Identify which cell holds the provided text, then report its [x, y] central coordinate. 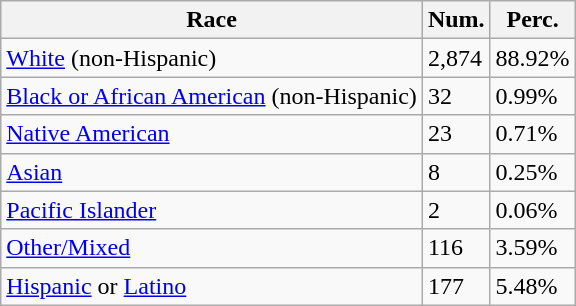
White (non-Hispanic) [212, 58]
Native American [212, 134]
116 [456, 248]
Pacific Islander [212, 210]
2 [456, 210]
23 [456, 134]
Hispanic or Latino [212, 286]
88.92% [532, 58]
0.99% [532, 96]
Race [212, 20]
Num. [456, 20]
Black or African American (non-Hispanic) [212, 96]
0.25% [532, 172]
2,874 [456, 58]
Asian [212, 172]
0.71% [532, 134]
5.48% [532, 286]
32 [456, 96]
0.06% [532, 210]
3.59% [532, 248]
177 [456, 286]
8 [456, 172]
Other/Mixed [212, 248]
Perc. [532, 20]
